Extract the [X, Y] coordinate from the center of the cell holding the provided text.  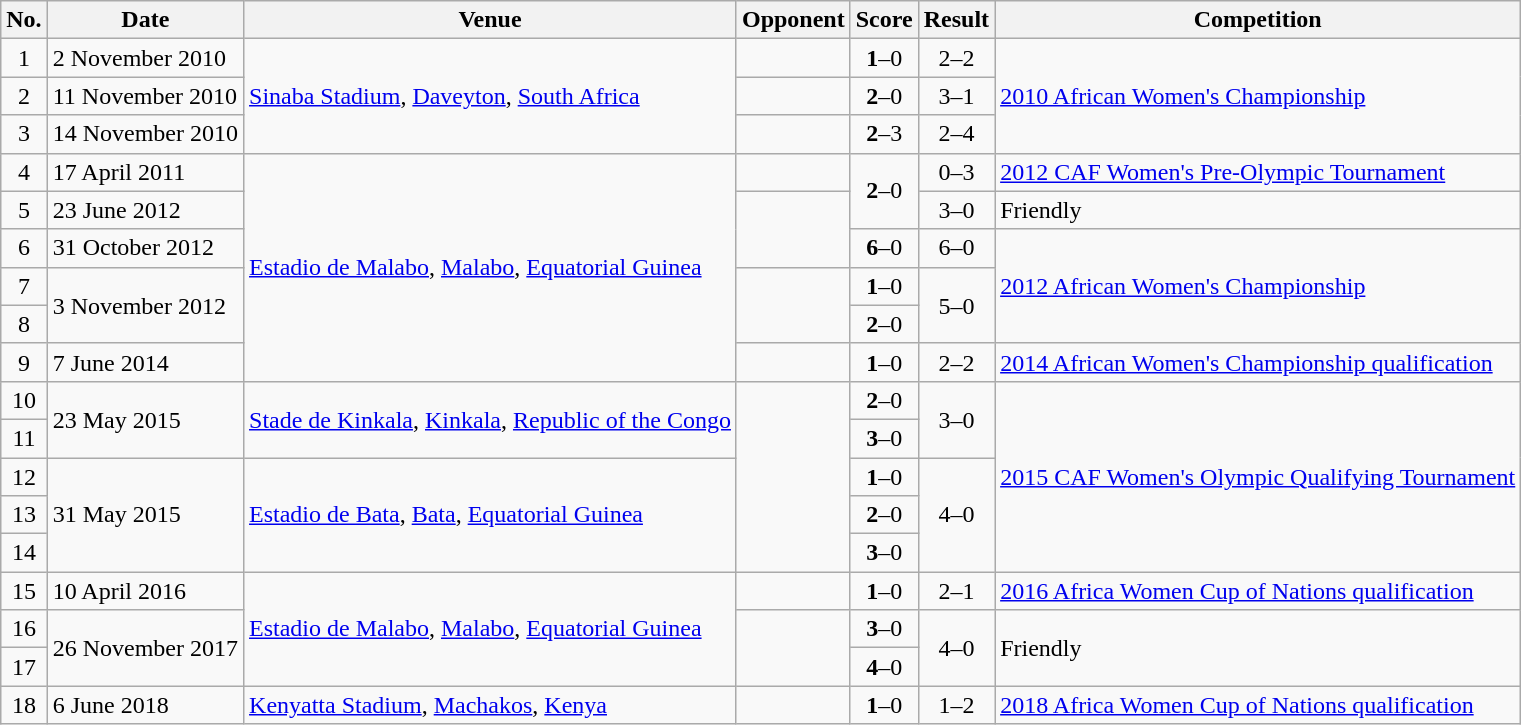
2–3 [884, 134]
17 [24, 667]
1–2 [956, 705]
5 [24, 210]
17 April 2011 [145, 172]
2–1 [956, 591]
Kenyatta Stadium, Machakos, Kenya [490, 705]
26 November 2017 [145, 648]
5–0 [956, 305]
Competition [1258, 20]
13 [24, 515]
16 [24, 629]
8 [24, 324]
Result [956, 20]
23 May 2015 [145, 419]
2012 African Women's Championship [1258, 286]
2010 African Women's Championship [1258, 96]
11 November 2010 [145, 96]
Sinaba Stadium, Daveyton, South Africa [490, 96]
7 June 2014 [145, 362]
2018 Africa Women Cup of Nations qualification [1258, 705]
14 November 2010 [145, 134]
11 [24, 438]
0–3 [956, 172]
Date [145, 20]
1 [24, 58]
15 [24, 591]
2 [24, 96]
3–1 [956, 96]
10 April 2016 [145, 591]
31 May 2015 [145, 515]
Score [884, 20]
Stade de Kinkala, Kinkala, Republic of the Congo [490, 419]
2012 CAF Women's Pre-Olympic Tournament [1258, 172]
3 November 2012 [145, 305]
4 [24, 172]
3 [24, 134]
6 June 2018 [145, 705]
2015 CAF Women's Olympic Qualifying Tournament [1258, 476]
12 [24, 477]
No. [24, 20]
23 June 2012 [145, 210]
Venue [490, 20]
10 [24, 400]
31 October 2012 [145, 248]
2016 Africa Women Cup of Nations qualification [1258, 591]
Estadio de Bata, Bata, Equatorial Guinea [490, 515]
2 November 2010 [145, 58]
6 [24, 248]
14 [24, 553]
2–4 [956, 134]
18 [24, 705]
7 [24, 286]
2014 African Women's Championship qualification [1258, 362]
9 [24, 362]
Opponent [793, 20]
